Output the (X, Y) coordinate of the center of the cell containing the given text.  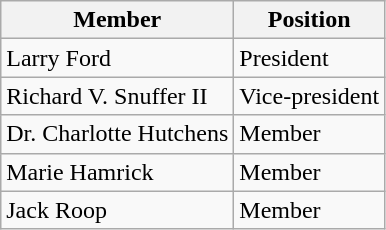
Richard V. Snuffer II (118, 96)
Vice-president (310, 96)
Marie Hamrick (118, 172)
Position (310, 20)
Dr. Charlotte Hutchens (118, 134)
Larry Ford (118, 58)
President (310, 58)
Jack Roop (118, 210)
